From the cell containing the given text, extract its center point as [x, y] coordinate. 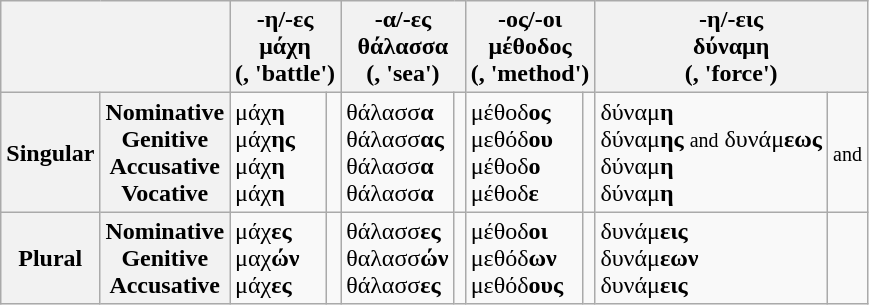
and [847, 152]
-α/-εςθάλασσα(, 'sea') [404, 47]
-η/-ειςδύναμη (, 'force') [732, 47]
Singular [50, 152]
δυνάμειςδυνάμεωνδυνάμεις [712, 258]
Plural [50, 258]
-ος/-οιμέθοδος (, 'method') [530, 47]
NominativeGenitiveAccusative [165, 258]
μέθοδοςμεθόδου μέθοδομέθοδε [524, 152]
θάλασσεςθαλασσώνθάλασσες [398, 258]
δύναμηδύναμης and δυνάμεωςδύναμηδύναμη [712, 152]
NominativeGenitiveAccusativeVocative [165, 152]
μάχεςμαχώνμάχες [278, 258]
θάλασσαθάλασσαςθάλασσαθάλασσα [398, 152]
μέθοδοιμεθόδωνμεθόδους [524, 258]
-η/-εςμάχη(, 'battle') [286, 47]
μάχημάχηςμάχημάχη [278, 152]
